Search for the cell housing the specified text and yield its (x, y) center coordinate. 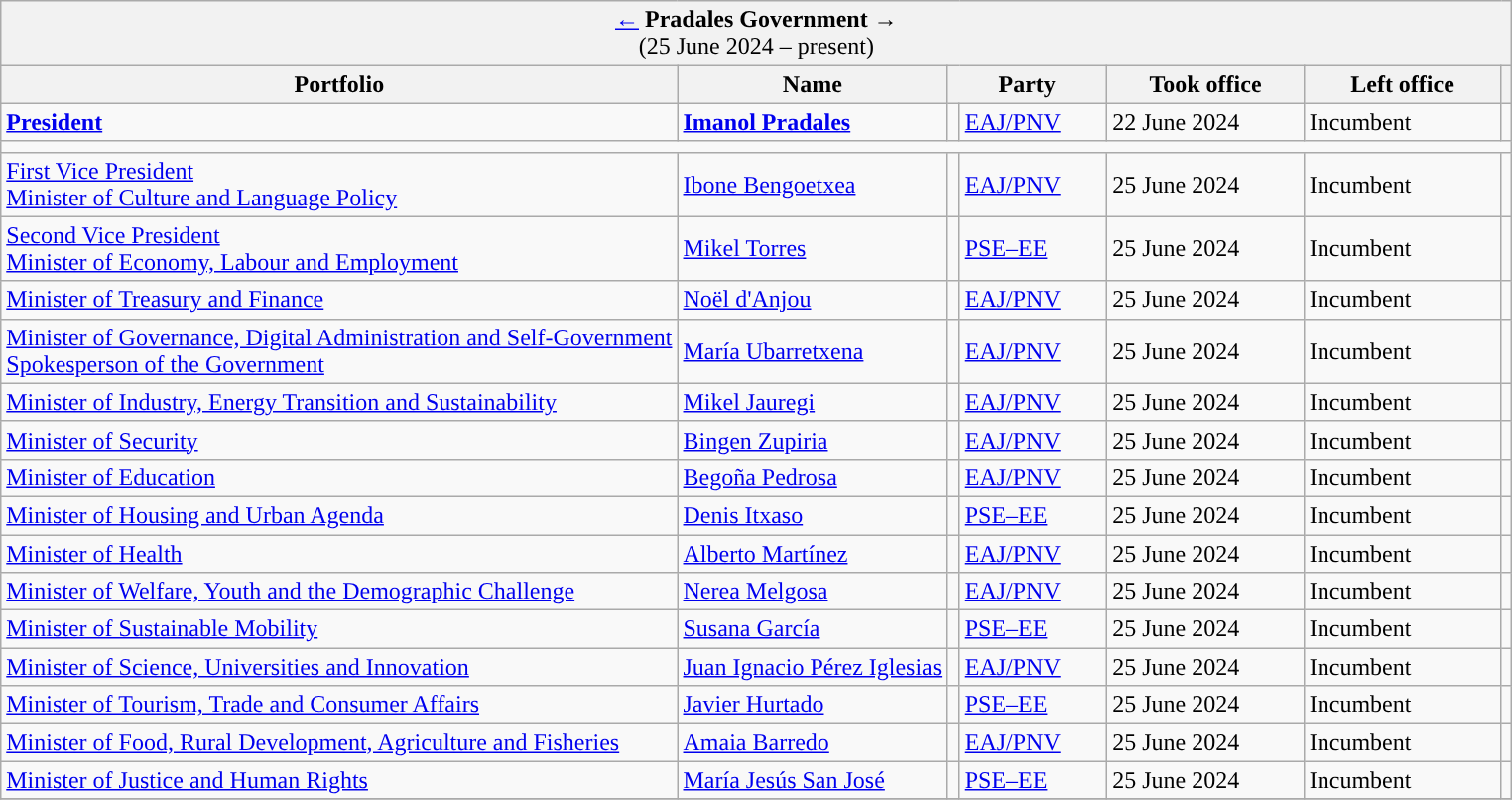
Minister of Governance, Digital Administration and Self-GovernmentSpokesperson of the Government (339, 351)
Name (813, 84)
Javier Hurtado (813, 705)
María Ubarretxena (813, 351)
Amaia Barredo (813, 742)
Minister of Industry, Energy Transition and Sustainability (339, 402)
Minister of Welfare, Youth and the Demographic Challenge (339, 592)
Minister of Tourism, Trade and Consumer Affairs (339, 705)
Minister of Security (339, 440)
Second Vice PresidentMinister of Economy, Labour and Employment (339, 248)
Portfolio (339, 84)
Juan Ignacio Pérez Iglesias (813, 667)
← Pradales Government →(25 June 2024 – present) (756, 34)
Begoña Pedrosa (813, 477)
President (339, 122)
Susana García (813, 629)
María Jesús San José (813, 780)
Denis Itxaso (813, 515)
Minister of Education (339, 477)
Left office (1403, 84)
Took office (1206, 84)
Imanol Pradales (813, 122)
Party (1028, 84)
Minister of Food, Rural Development, Agriculture and Fisheries (339, 742)
Minister of Sustainable Mobility (339, 629)
Ibone Bengoetxea (813, 185)
Minister of Treasury and Finance (339, 300)
Minister of Health (339, 553)
22 June 2024 (1206, 122)
Mikel Jauregi (813, 402)
Bingen Zupiria (813, 440)
First Vice PresidentMinister of Culture and Language Policy (339, 185)
Mikel Torres (813, 248)
Alberto Martínez (813, 553)
Noël d'Anjou (813, 300)
Minister of Justice and Human Rights (339, 780)
Nerea Melgosa (813, 592)
Minister of Housing and Urban Agenda (339, 515)
Minister of Science, Universities and Innovation (339, 667)
